Find where the given text appears and provide that cell's center as [x, y] coordinate. 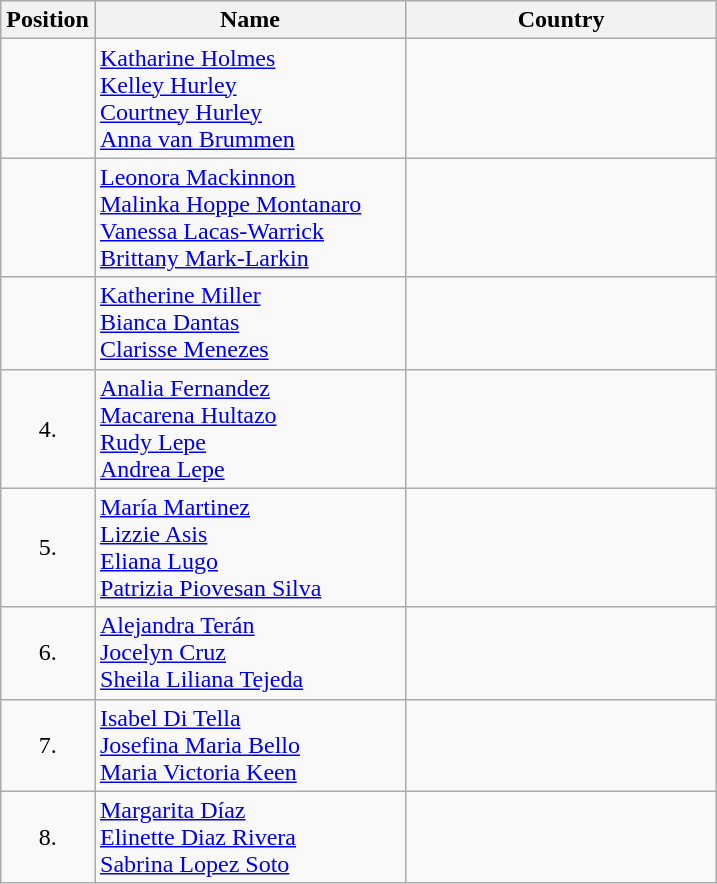
7. [48, 745]
Katherine MillerBianca DantasClarisse Menezes [250, 323]
Alejandra TeránJocelyn CruzSheila Liliana Tejeda [250, 653]
4. [48, 428]
Position [48, 20]
Analia FernandezMacarena HultazoRudy LepeAndrea Lepe [250, 428]
Name [250, 20]
6. [48, 653]
Country [562, 20]
María MartinezLizzie AsisEliana LugoPatrizia Piovesan Silva [250, 548]
8. [48, 837]
Leonora MackinnonMalinka Hoppe MontanaroVanessa Lacas-WarrickBrittany Mark-Larkin [250, 218]
5. [48, 548]
Isabel Di TellaJosefina Maria BelloMaria Victoria Keen [250, 745]
Katharine HolmesKelley HurleyCourtney HurleyAnna van Brummen [250, 98]
Margarita DíazElinette Diaz RiveraSabrina Lopez Soto [250, 837]
